Return [X, Y] of the center of cell containing provided text 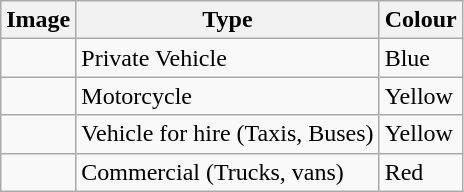
Type [228, 20]
Image [38, 20]
Red [420, 172]
Motorcycle [228, 96]
Colour [420, 20]
Blue [420, 58]
Private Vehicle [228, 58]
Vehicle for hire (Taxis, Buses) [228, 134]
Commercial (Trucks, vans) [228, 172]
